Return the [X, Y] coordinate for the center point of the cell that contains the specified text.  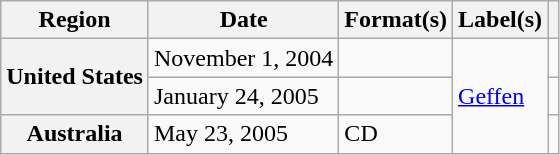
January 24, 2005 [243, 96]
Region [75, 20]
Australia [75, 134]
Geffen [500, 96]
November 1, 2004 [243, 58]
CD [396, 134]
Format(s) [396, 20]
Date [243, 20]
United States [75, 77]
Label(s) [500, 20]
May 23, 2005 [243, 134]
